Return the [X, Y] coordinate for the center point of the cell that contains the specified text.  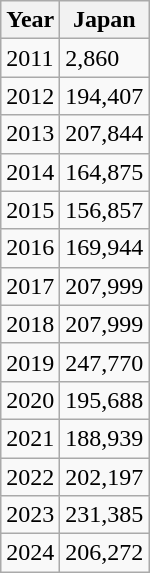
156,857 [104, 210]
194,407 [104, 96]
206,272 [104, 553]
2024 [30, 553]
195,688 [104, 400]
164,875 [104, 172]
Japan [104, 20]
2020 [30, 400]
2015 [30, 210]
231,385 [104, 515]
2012 [30, 96]
2019 [30, 362]
188,939 [104, 438]
2014 [30, 172]
2021 [30, 438]
2017 [30, 286]
247,770 [104, 362]
2,860 [104, 58]
2011 [30, 58]
2023 [30, 515]
2018 [30, 324]
2013 [30, 134]
2022 [30, 477]
169,944 [104, 248]
202,197 [104, 477]
Year [30, 20]
2016 [30, 248]
207,844 [104, 134]
